Identify which cell holds the provided text, then report its [x, y] central coordinate. 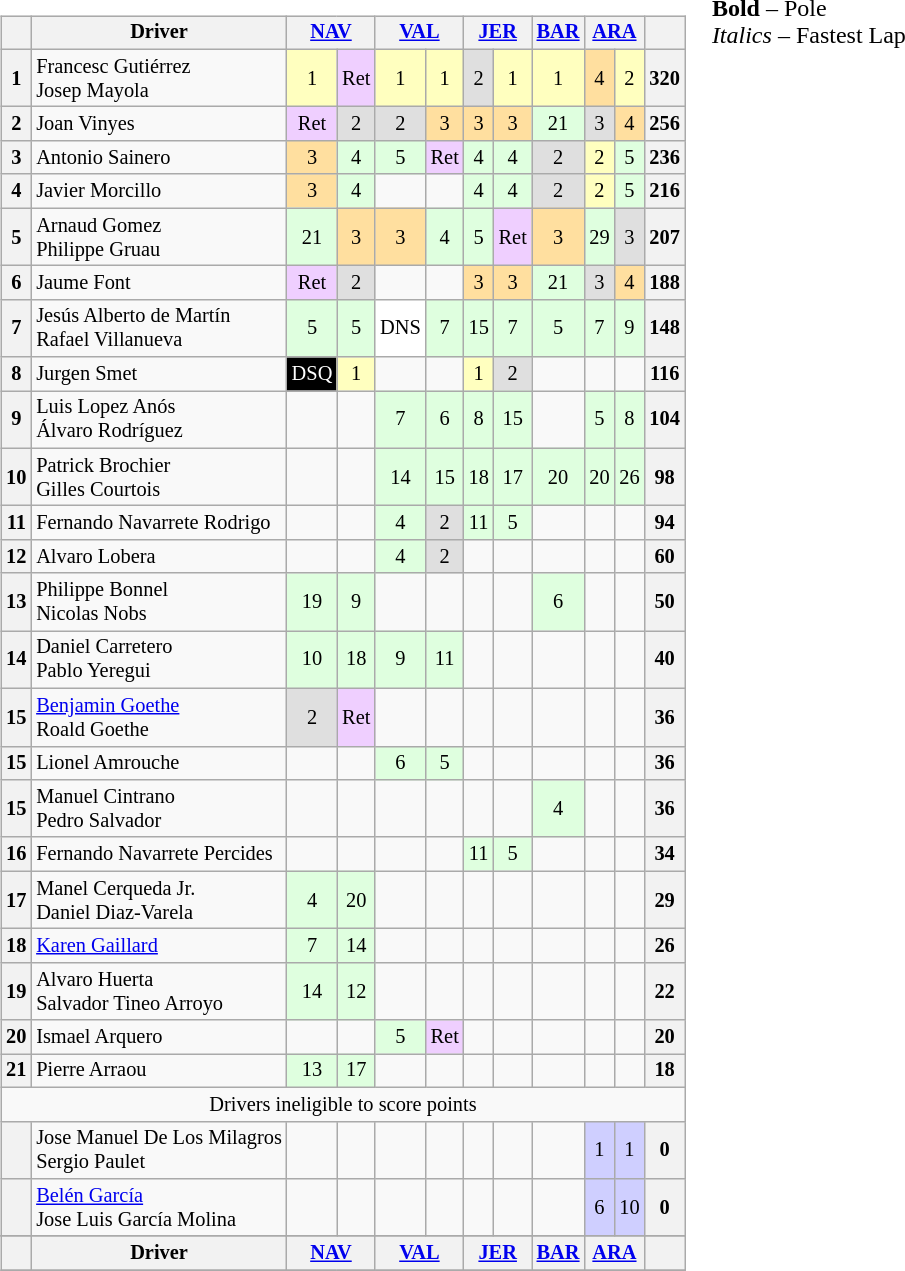
Patrick Brochier Gilles Courtois [158, 477]
Ismael Arquero [158, 1037]
Jose Manuel De Los Milagros Sergio Paulet [158, 1150]
94 [664, 523]
60 [664, 557]
Fernando Navarrete Rodrigo [158, 523]
116 [664, 374]
50 [664, 602]
Alvaro Lobera [158, 557]
Drivers ineligible to score points [342, 1104]
16 [16, 854]
320 [664, 78]
Francesc Gutiérrez Josep Mayola [158, 78]
148 [664, 328]
Alvaro Huerta Salvador Tineo Arroyo [158, 991]
Daniel Carretero Pablo Yeregui [158, 660]
256 [664, 124]
Antonio Sainero [158, 158]
22 [664, 991]
207 [664, 237]
Jurgen Smet [158, 374]
DNS [400, 328]
Jaume Font [158, 283]
236 [664, 158]
Joan Vinyes [158, 124]
Belén García Jose Luis García Molina [158, 1208]
98 [664, 477]
DSQ [312, 374]
Benjamin Goethe Roald Goethe [158, 717]
Arnaud Gomez Philippe Gruau [158, 237]
Javier Morcillo [158, 191]
Lionel Amrouche [158, 763]
40 [664, 660]
Fernando Navarrete Percides [158, 854]
Pierre Arraou [158, 1071]
Karen Gaillard [158, 946]
Jesús Alberto de Martín Rafael Villanueva [158, 328]
188 [664, 283]
Luis Lopez Anós Álvaro Rodríguez [158, 420]
Manuel Cintrano Pedro Salvador [158, 809]
216 [664, 191]
Manel Cerqueda Jr. Daniel Diaz-Varela [158, 900]
104 [664, 420]
Philippe Bonnel Nicolas Nobs [158, 602]
34 [664, 854]
